Provide the (X, Y) coordinate of the cell's center where the given text is located.  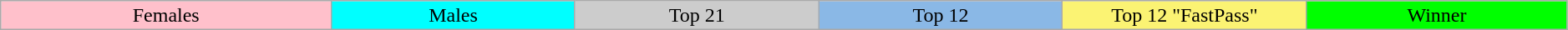
Top 21 (697, 15)
Males (454, 15)
Winner (1437, 15)
Females (166, 15)
Top 12 "FastPass" (1185, 15)
Top 12 (941, 15)
